From the cell containing the given text, extract its center point as [x, y] coordinate. 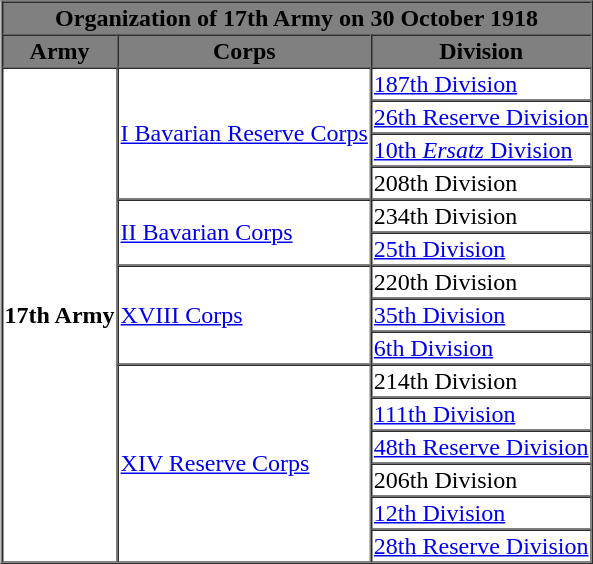
I Bavarian Reserve Corps [244, 134]
214th Division [482, 380]
10th Ersatz Division [482, 150]
Division [482, 50]
28th Reserve Division [482, 546]
17th Army [60, 316]
206th Division [482, 480]
234th Division [482, 216]
220th Division [482, 282]
Organization of 17th Army on 30 October 1918 [297, 18]
35th Division [482, 314]
48th Reserve Division [482, 446]
12th Division [482, 512]
26th Reserve Division [482, 116]
Army [60, 50]
208th Division [482, 182]
187th Division [482, 84]
II Bavarian Corps [244, 233]
25th Division [482, 248]
Corps [244, 50]
6th Division [482, 348]
XIV Reserve Corps [244, 463]
XVIII Corps [244, 316]
111th Division [482, 414]
